Determine the [x, y] coordinate at the center of the cell enclosing the given text.  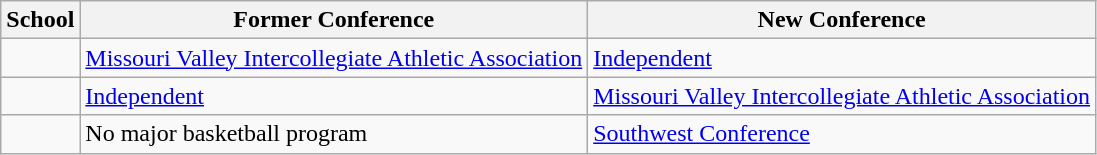
No major basketball program [334, 134]
New Conference [842, 20]
Southwest Conference [842, 134]
School [40, 20]
Former Conference [334, 20]
